Pinpoint the cell where the given text exists, returning its [X, Y] midpoint coordinate. 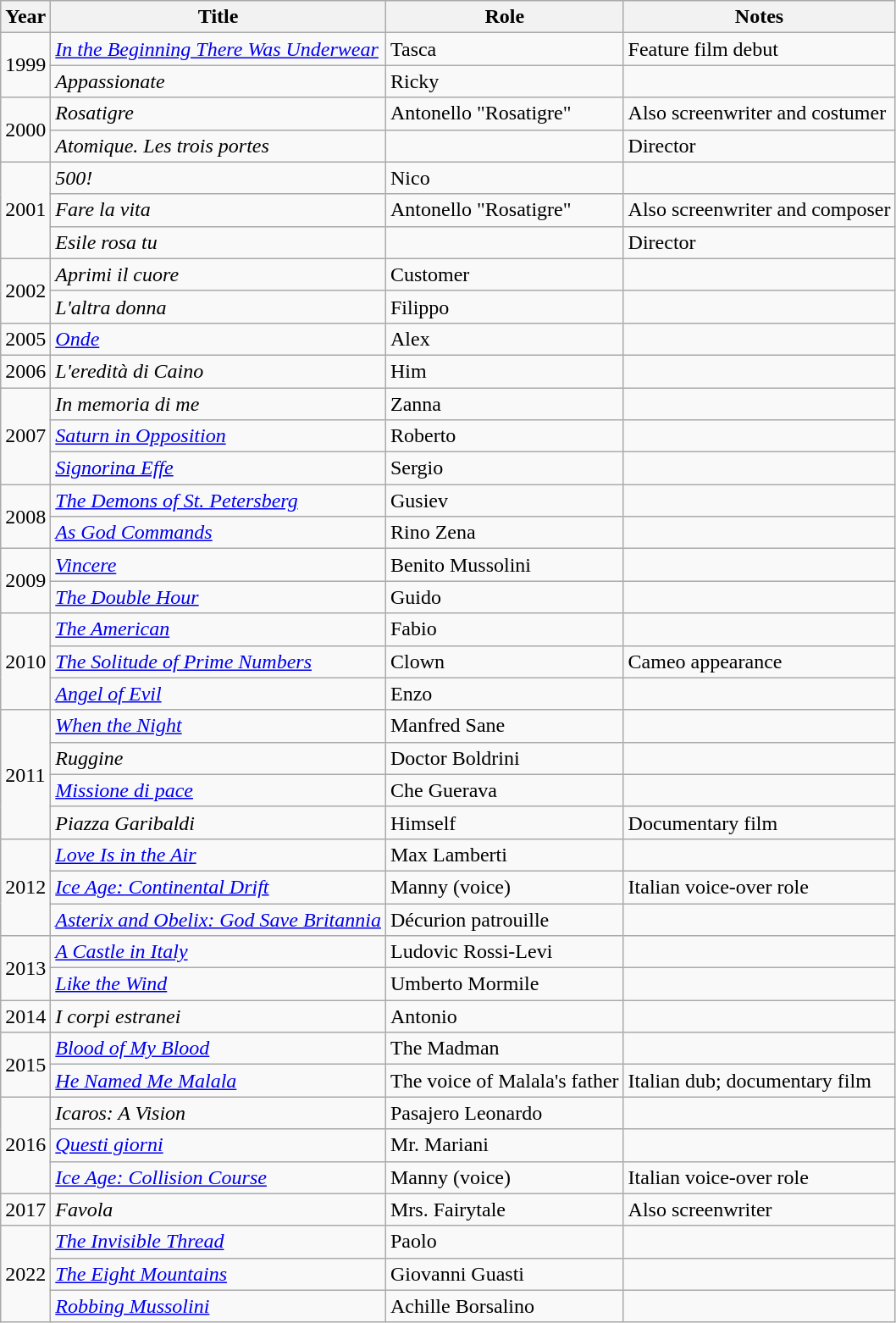
In memoria di me [218, 404]
Manfred Sane [505, 726]
Mrs. Fairytale [505, 1210]
Himself [505, 822]
2006 [25, 371]
1999 [25, 65]
Achille Borsalino [505, 1306]
2007 [25, 436]
Décurion patrouille [505, 919]
He Named Me Malala [218, 1081]
Italian dub; documentary film [759, 1081]
2001 [25, 210]
Customer [505, 274]
Ice Age: Continental Drift [218, 887]
Like the Wind [218, 984]
When the Night [218, 726]
Ruggine [218, 758]
Vincere [218, 565]
Cameo appearance [759, 661]
Title [218, 17]
2014 [25, 1016]
Favola [218, 1210]
Roberto [505, 436]
Also screenwriter and composer [759, 210]
Angel of Evil [218, 694]
Gusiev [505, 501]
Feature film debut [759, 49]
Appassionate [218, 81]
Zanna [505, 404]
Sergio [505, 468]
Mr. Mariani [505, 1145]
Blood of My Blood [218, 1049]
Icaros: A Vision [218, 1113]
The voice of Malala's father [505, 1081]
A Castle in Italy [218, 952]
Missione di pace [218, 790]
As God Commands [218, 533]
Notes [759, 17]
Ludovic Rossi-Levi [505, 952]
Aprimi il cuore [218, 274]
2000 [25, 130]
2016 [25, 1145]
Pasajero Leonardo [505, 1113]
Paolo [505, 1242]
Umberto Mormile [505, 984]
Clown [505, 661]
2008 [25, 517]
The Demons of St. Petersberg [218, 501]
Onde [218, 339]
L'eredità di Caino [218, 371]
500! [218, 178]
Atomique. Les trois portes [218, 146]
Robbing Mussolini [218, 1306]
Doctor Boldrini [505, 758]
The Eight Mountains [218, 1274]
Fabio [505, 629]
The Solitude of Prime Numbers [218, 661]
2010 [25, 661]
Rino Zena [505, 533]
Role [505, 17]
The Double Hour [218, 597]
Ricky [505, 81]
2012 [25, 887]
Che Guerava [505, 790]
2005 [25, 339]
Him [505, 371]
Alex [505, 339]
Nico [505, 178]
The Invisible Thread [218, 1242]
Enzo [505, 694]
2011 [25, 774]
Esile rosa tu [218, 242]
Signorina Effe [218, 468]
I corpi estranei [218, 1016]
Rosatigre [218, 113]
Also screenwriter and costumer [759, 113]
2002 [25, 291]
Tasca [505, 49]
The Madman [505, 1049]
Fare la vita [218, 210]
Piazza Garibaldi [218, 822]
Questi giorni [218, 1145]
2015 [25, 1065]
Year [25, 17]
Antonio [505, 1016]
L'altra donna [218, 307]
Giovanni Guasti [505, 1274]
Documentary film [759, 822]
Max Lamberti [505, 855]
Also screenwriter [759, 1210]
Ice Age: Collision Course [218, 1177]
Benito Mussolini [505, 565]
2017 [25, 1210]
Guido [505, 597]
2009 [25, 581]
Love Is in the Air [218, 855]
2022 [25, 1274]
Filippo [505, 307]
Asterix and Obelix: God Save Britannia [218, 919]
In the Beginning There Was Underwear [218, 49]
2013 [25, 968]
The American [218, 629]
Saturn in Opposition [218, 436]
